Return [x, y] of the center of cell containing provided text 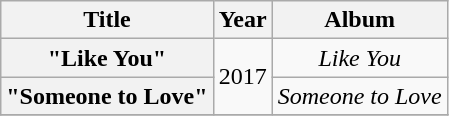
"Like You" [107, 58]
Title [107, 20]
Album [360, 20]
Someone to Love [360, 96]
Year [242, 20]
"Someone to Love" [107, 96]
Like You [360, 58]
2017 [242, 77]
